Output the [x, y] coordinate of the center of the cell containing the given text.  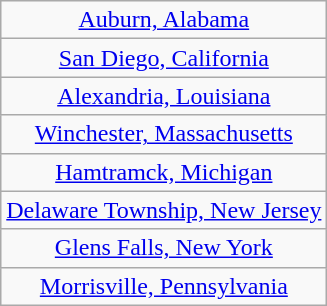
Delaware Township, New Jersey [164, 210]
Hamtramck, Michigan [164, 172]
Alexandria, Louisiana [164, 96]
Glens Falls, New York [164, 248]
Morrisville, Pennsylvania [164, 286]
San Diego, California [164, 58]
Auburn, Alabama [164, 20]
Winchester, Massachusetts [164, 134]
